Locate the cell with the specified text and output its [x, y] center coordinate. 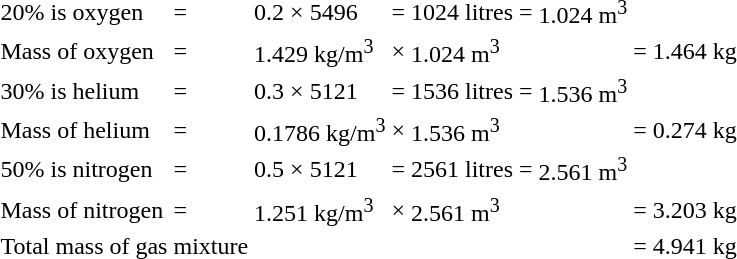
0.5 × 5121 [320, 170]
2561 litres [462, 170]
1.024 m3 [462, 51]
1.251 kg/m3 [320, 209]
0.1786 kg/m3 [320, 130]
1.429 kg/m3 [320, 51]
1536 litres [462, 91]
0.3 × 5121 [320, 91]
